Return (X, Y) of the center of cell containing provided text 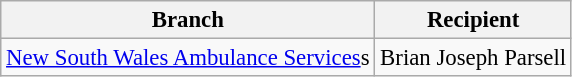
New South Wales Ambulance Servicess (188, 58)
Brian Joseph Parsell (474, 58)
Recipient (474, 20)
Branch (188, 20)
